Determine the [x, y] coordinate at the center of the cell enclosing the given text.  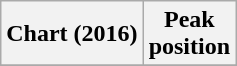
Chart (2016) [72, 34]
Peakposition [189, 34]
